Output the [X, Y] coordinate of the center of the cell containing the given text.  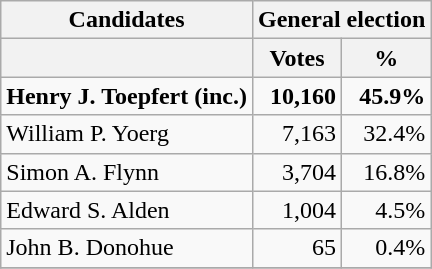
0.4% [386, 248]
Votes [296, 58]
William P. Yoerg [127, 134]
16.8% [386, 172]
45.9% [386, 96]
32.4% [386, 134]
Simon A. Flynn [127, 172]
John B. Donohue [127, 248]
1,004 [296, 210]
10,160 [296, 96]
Henry J. Toepfert (inc.) [127, 96]
Edward S. Alden [127, 210]
65 [296, 248]
% [386, 58]
General election [341, 20]
7,163 [296, 134]
3,704 [296, 172]
4.5% [386, 210]
Candidates [127, 20]
